For the text-containing cell, return its midpoint in (x, y) coordinate format. 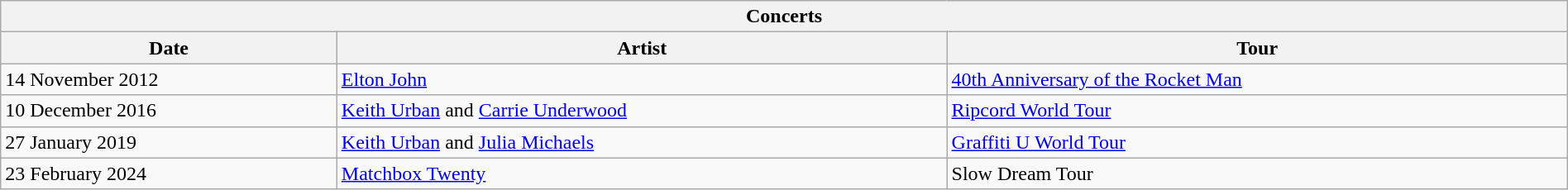
Matchbox Twenty (642, 173)
40th Anniversary of the Rocket Man (1257, 79)
10 December 2016 (169, 111)
Ripcord World Tour (1257, 111)
Graffiti U World Tour (1257, 142)
Keith Urban and Carrie Underwood (642, 111)
Date (169, 48)
14 November 2012 (169, 79)
Keith Urban and Julia Michaels (642, 142)
23 February 2024 (169, 173)
27 January 2019 (169, 142)
Elton John (642, 79)
Tour (1257, 48)
Artist (642, 48)
Slow Dream Tour (1257, 173)
Concerts (784, 17)
